Locate the cell with the specified text and output its (X, Y) center coordinate. 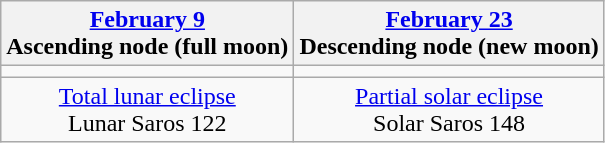
February 23Descending node (new moon) (449, 34)
Partial solar eclipseSolar Saros 148 (449, 110)
February 9Ascending node (full moon) (148, 34)
Total lunar eclipseLunar Saros 122 (148, 110)
